Identify which cell holds the provided text, then report its (x, y) central coordinate. 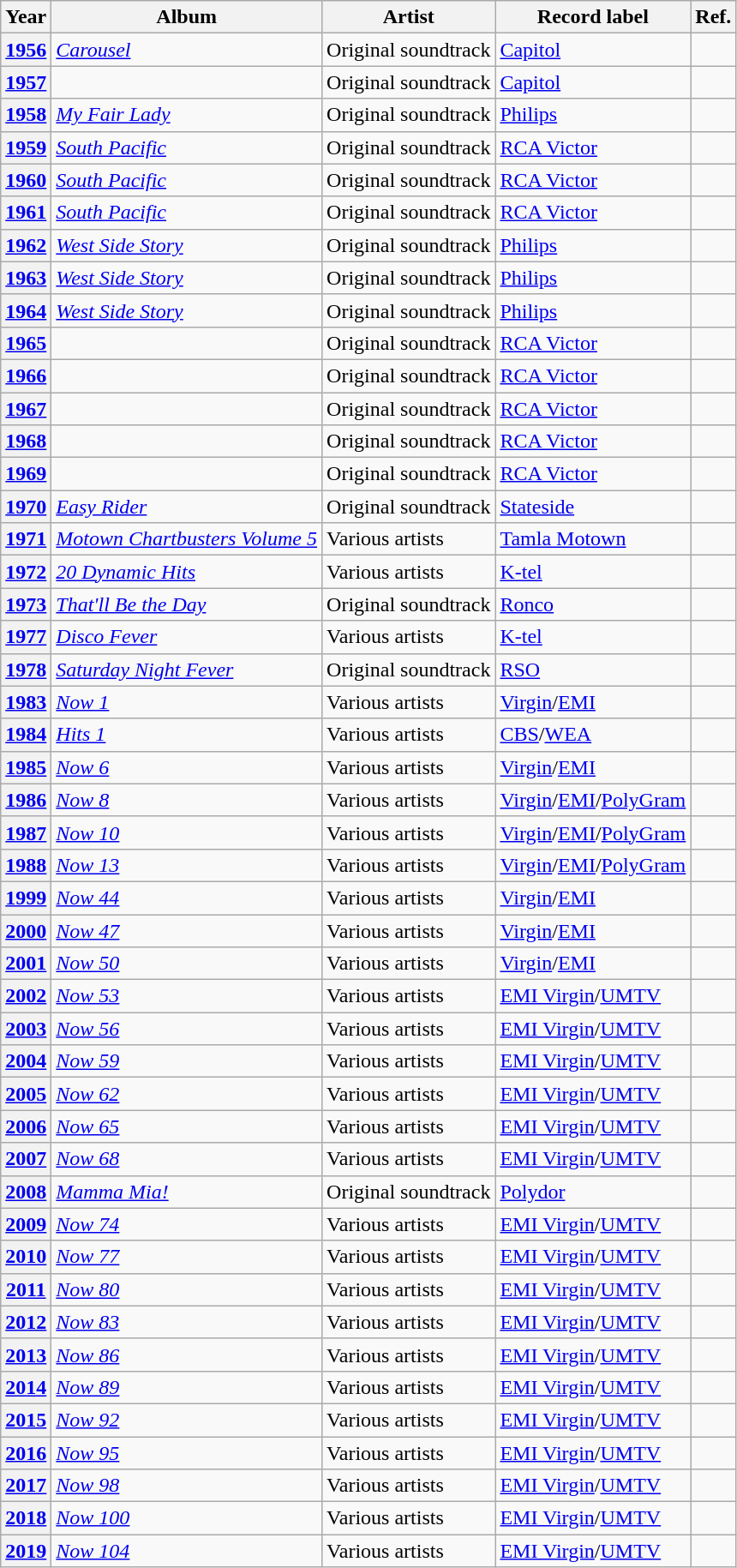
Now 47 (187, 930)
1970 (26, 507)
My Fair Lady (187, 115)
2012 (26, 1322)
Saturday Night Fever (187, 670)
Now 50 (187, 964)
20 Dynamic Hits (187, 572)
Now 53 (187, 996)
2005 (26, 1094)
Motown Chartbusters Volume 5 (187, 539)
1959 (26, 147)
Year (26, 17)
1983 (26, 702)
CBS/WEA (593, 735)
Album (187, 17)
1988 (26, 865)
1964 (26, 310)
Now 74 (187, 1224)
2015 (26, 1420)
Now 95 (187, 1453)
Carousel (187, 50)
Ronco (593, 604)
Now 83 (187, 1322)
2006 (26, 1126)
Now 1 (187, 702)
1962 (26, 245)
2001 (26, 964)
Now 104 (187, 1551)
2010 (26, 1257)
Now 10 (187, 832)
2013 (26, 1355)
Now 6 (187, 767)
Now 100 (187, 1518)
Now 65 (187, 1126)
Ref. (713, 17)
Stateside (593, 507)
Now 80 (187, 1289)
Artist (409, 17)
2008 (26, 1192)
1971 (26, 539)
Now 68 (187, 1159)
Now 59 (187, 1061)
1969 (26, 474)
2016 (26, 1453)
1984 (26, 735)
2004 (26, 1061)
Now 77 (187, 1257)
2000 (26, 930)
Record label (593, 17)
2019 (26, 1551)
1957 (26, 82)
1965 (26, 343)
Now 13 (187, 865)
2014 (26, 1387)
1966 (26, 375)
2017 (26, 1486)
1977 (26, 637)
Easy Rider (187, 507)
1956 (26, 50)
Polydor (593, 1192)
1958 (26, 115)
1986 (26, 800)
Now 8 (187, 800)
Hits 1 (187, 735)
1973 (26, 604)
2018 (26, 1518)
Now 44 (187, 898)
Disco Fever (187, 637)
1968 (26, 442)
1961 (26, 213)
1985 (26, 767)
2007 (26, 1159)
RSO (593, 670)
That'll Be the Day (187, 604)
2011 (26, 1289)
2002 (26, 996)
1978 (26, 670)
2009 (26, 1224)
1963 (26, 278)
1960 (26, 180)
Now 62 (187, 1094)
Now 86 (187, 1355)
1999 (26, 898)
1967 (26, 409)
1987 (26, 832)
1972 (26, 572)
Tamla Motown (593, 539)
Now 98 (187, 1486)
2003 (26, 1029)
Mamma Mia! (187, 1192)
Now 56 (187, 1029)
Now 92 (187, 1420)
Now 89 (187, 1387)
